Extract the [X, Y] coordinate from the center of the cell holding the provided text.  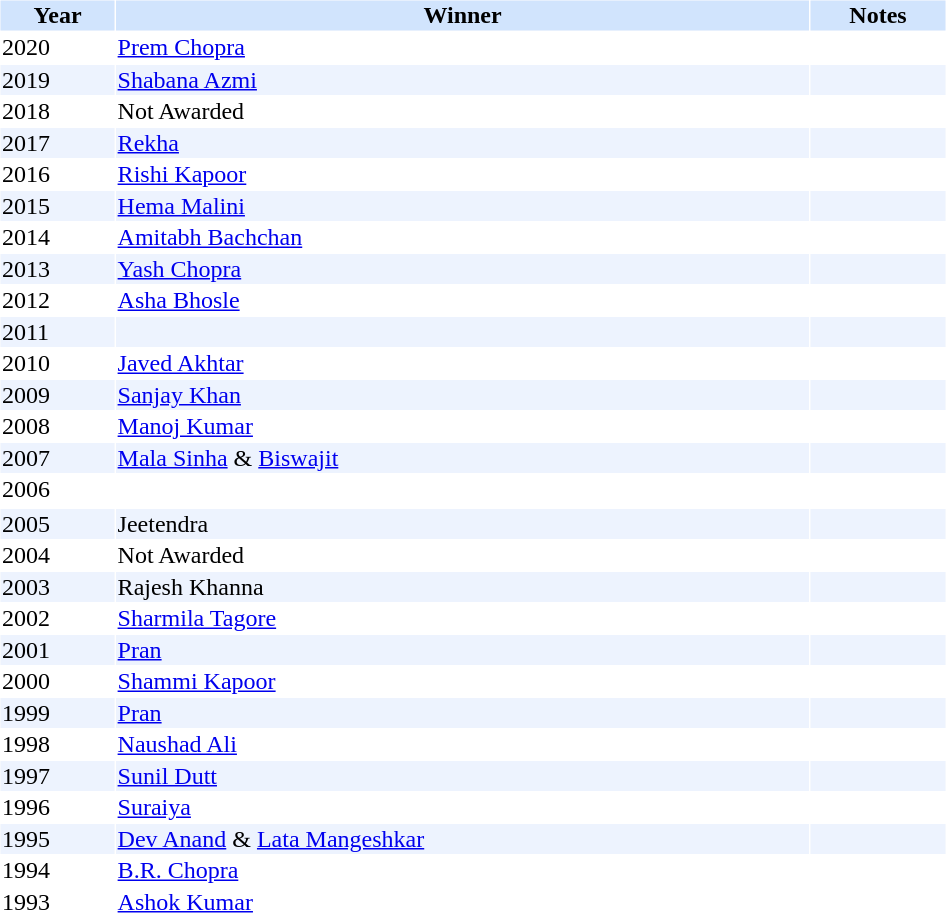
2012 [57, 301]
Shammi Kapoor [462, 681]
Sharmila Tagore [462, 619]
1997 [57, 776]
2017 [57, 143]
Jeetendra [462, 524]
Prem Chopra [462, 47]
Yash Chopra [462, 269]
Rajesh Khanna [462, 587]
Suraiya [462, 807]
Rishi Kapoor [462, 175]
Sunil Dutt [462, 776]
2001 [57, 650]
2015 [57, 206]
2010 [57, 363]
Mala Sinha & Biswajit [462, 458]
1996 [57, 807]
2002 [57, 619]
Winner [462, 15]
Manoj Kumar [462, 427]
1994 [57, 871]
2005 [57, 524]
2019 [57, 80]
1999 [57, 713]
Amitabh Bachchan [462, 237]
2009 [57, 395]
2006 [57, 489]
2018 [57, 111]
Rekha [462, 143]
2004 [57, 555]
1998 [57, 745]
2016 [57, 175]
Asha Bhosle [462, 301]
Notes [878, 15]
2014 [57, 237]
2020 [57, 47]
2008 [57, 427]
2013 [57, 269]
2007 [57, 458]
B.R. Chopra [462, 871]
Shabana Azmi [462, 80]
1995 [57, 839]
Javed Akhtar [462, 363]
Naushad Ali [462, 745]
Sanjay Khan [462, 395]
Dev Anand & Lata Mangeshkar [462, 839]
2003 [57, 587]
2000 [57, 681]
2011 [57, 332]
Hema Malini [462, 206]
Year [57, 15]
